Output the [X, Y] coordinate of the center of the cell containing the given text.  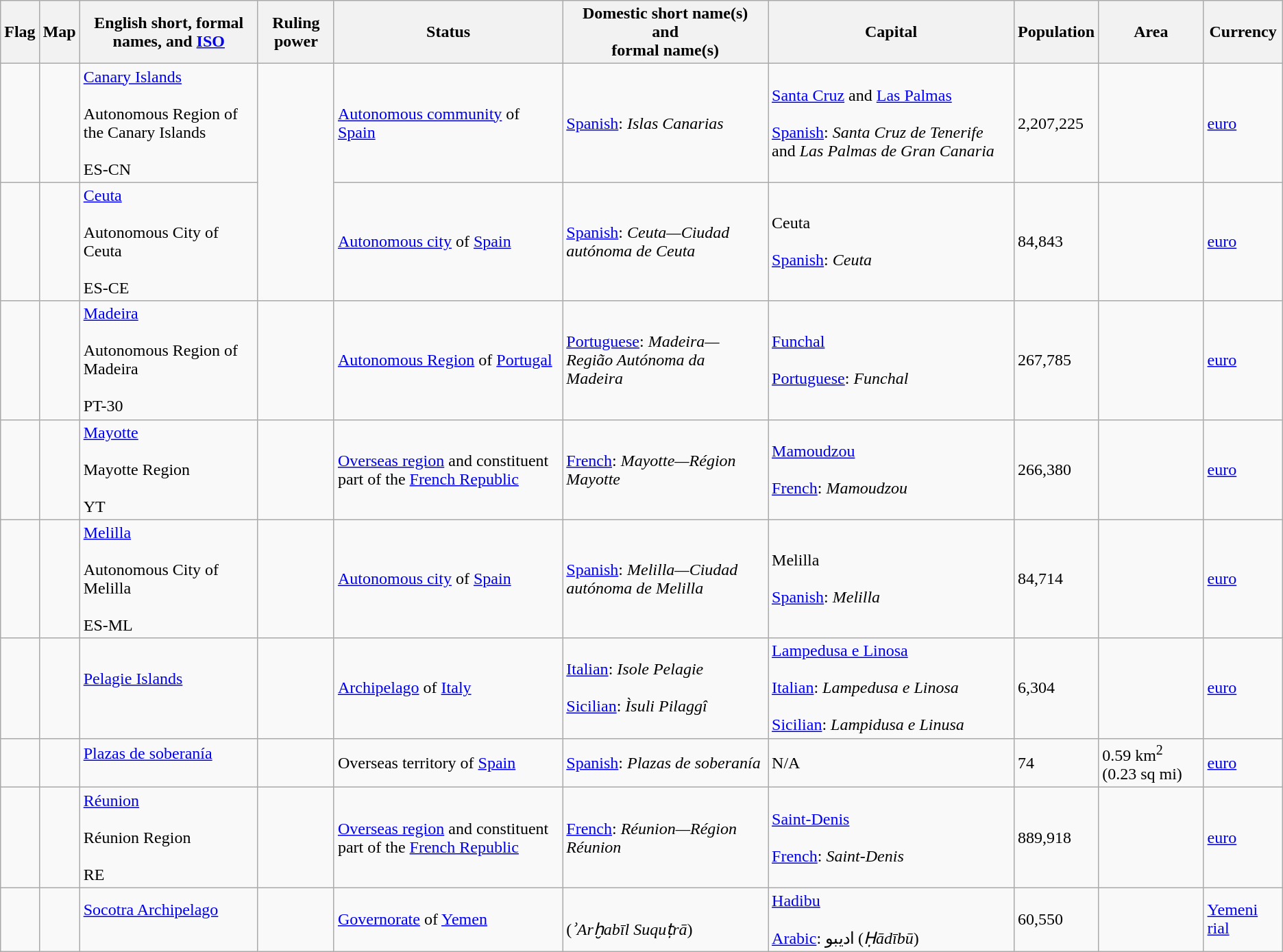
HadibuArabic: اديبو (Ḥādībū) [891, 920]
MadeiraAutonomous Region of MadeiraPT-30 [169, 361]
French: Réunion—Région Réunion [665, 838]
French: Mayotte—Région Mayotte [665, 469]
Area [1151, 32]
Spanish: Melilla—Ciudad autónoma de Melilla [665, 578]
MamoudzouFrench: Mamoudzou [891, 469]
Flag [20, 32]
Lampedusa e LinosaItalian: Lampedusa e LinosaSicilian: Lampidusa e Linusa [891, 688]
Population [1057, 32]
Socotra Archipelago [169, 920]
Spanish: Plazas de soberanía [665, 763]
Domestic short name(s)andformal name(s) [665, 32]
84,714 [1057, 578]
Canary IslandsAutonomous Region of the Canary IslandsES-CN [169, 123]
CeutaSpanish: Ceuta [891, 241]
Overseas territory of Spain [448, 763]
Spanish: Ceuta—Ciudad autónoma de Ceuta [665, 241]
N/A [891, 763]
CeutaAutonomous City of CeutaES-CE [169, 241]
Pelagie Islands [169, 688]
Ruling power [296, 32]
RéunionRéunion RegionRE [169, 838]
74 [1057, 763]
FunchalPortuguese: Funchal [891, 361]
MayotteMayotte RegionYT [169, 469]
267,785 [1057, 361]
Map [59, 32]
0.59 km2 (0.23 sq mi) [1151, 763]
Yemeni rial [1243, 920]
Autonomous community of Spain [448, 123]
Currency [1243, 32]
2,207,225 [1057, 123]
60,550 [1057, 920]
MelillaSpanish: Melilla [891, 578]
Italian: Isole PelagieSicilian: Ìsuli Pilaggî [665, 688]
Spanish: Islas Canarias [665, 123]
Status [448, 32]
266,380 [1057, 469]
Capital [891, 32]
Saint-DenisFrench: Saint-Denis [891, 838]
889,918 [1057, 838]
Santa Cruz and Las PalmasSpanish: Santa Cruz de Tenerife and Las Palmas de Gran Canaria [891, 123]
84,843 [1057, 241]
Autonomous Region of Portugal [448, 361]
(ʾArḫabīl Suquṭrā) [665, 920]
MelillaAutonomous City of MelillaES-ML [169, 578]
6,304 [1057, 688]
Governorate of Yemen [448, 920]
Portuguese: Madeira—Região Autónoma da Madeira [665, 361]
English short, formal names, and ISO [169, 32]
Archipelago of Italy [448, 688]
Plazas de soberanía [169, 763]
